Return the (X, Y) coordinate for the center point of the cell that contains the specified text.  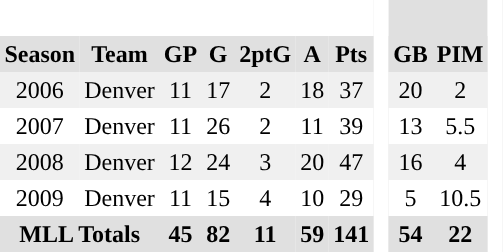
82 (218, 234)
A (312, 54)
26 (218, 126)
47 (352, 162)
12 (180, 162)
2006 (40, 90)
16 (411, 162)
22 (460, 234)
39 (352, 126)
17 (218, 90)
18 (312, 90)
GP (180, 54)
5.5 (460, 126)
24 (218, 162)
GB (411, 54)
PIM (460, 54)
13 (411, 126)
10 (312, 198)
45 (180, 234)
2009 (40, 198)
Team (120, 54)
2008 (40, 162)
141 (352, 234)
10.5 (460, 198)
15 (218, 198)
Season (40, 54)
59 (312, 234)
Pts (352, 54)
3 (266, 162)
5 (411, 198)
54 (411, 234)
G (218, 54)
MLL Totals (80, 234)
37 (352, 90)
29 (352, 198)
2ptG (266, 54)
2007 (40, 126)
